Return the (X, Y) coordinate for the center point of the cell that contains the specified text.  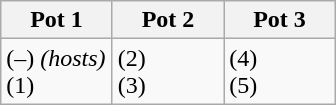
(2) (3) (168, 72)
(–) (hosts) (1) (56, 72)
Pot 1 (56, 20)
(4) (5) (280, 72)
Pot 3 (280, 20)
Pot 2 (168, 20)
